Determine the (X, Y) coordinate at the center of the cell enclosing the given text.  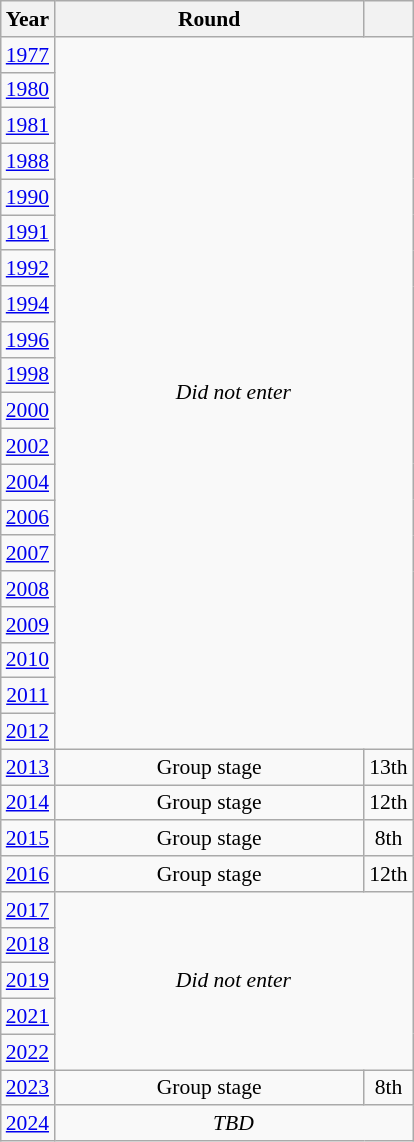
1988 (28, 162)
2016 (28, 874)
2014 (28, 803)
1977 (28, 55)
1996 (28, 340)
1980 (28, 90)
1994 (28, 304)
2011 (28, 696)
1981 (28, 126)
2015 (28, 839)
2022 (28, 1052)
2010 (28, 660)
2019 (28, 981)
1998 (28, 375)
2000 (28, 411)
2009 (28, 625)
2017 (28, 910)
1991 (28, 233)
2007 (28, 554)
2004 (28, 482)
2023 (28, 1088)
2013 (28, 767)
2024 (28, 1124)
2008 (28, 589)
1990 (28, 197)
1992 (28, 269)
2006 (28, 518)
2018 (28, 945)
2021 (28, 1017)
2002 (28, 447)
13th (388, 767)
Year (28, 19)
Round (209, 19)
TBD (234, 1124)
2012 (28, 732)
